Find where the given text appears and provide that cell's center as (x, y) coordinate. 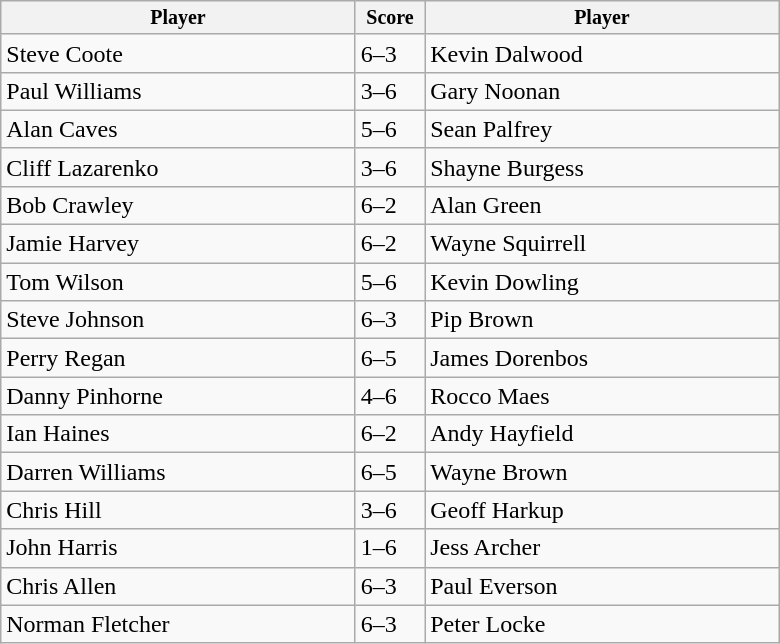
Paul Everson (602, 586)
Steve Johnson (178, 320)
Wayne Brown (602, 472)
John Harris (178, 548)
Steve Coote (178, 53)
Geoff Harkup (602, 510)
Jamie Harvey (178, 244)
Wayne Squirrell (602, 244)
4–6 (390, 396)
Shayne Burgess (602, 167)
Jess Archer (602, 548)
Paul Williams (178, 91)
Kevin Dowling (602, 282)
Gary Noonan (602, 91)
Cliff Lazarenko (178, 167)
Perry Regan (178, 358)
Sean Palfrey (602, 129)
Tom Wilson (178, 282)
Chris Hill (178, 510)
Kevin Dalwood (602, 53)
James Dorenbos (602, 358)
Alan Caves (178, 129)
Norman Fletcher (178, 624)
Peter Locke (602, 624)
Darren Williams (178, 472)
Andy Hayfield (602, 434)
Rocco Maes (602, 396)
Alan Green (602, 205)
Chris Allen (178, 586)
Bob Crawley (178, 205)
1–6 (390, 548)
Ian Haines (178, 434)
Danny Pinhorne (178, 396)
Score (390, 18)
Pip Brown (602, 320)
